Detect which cell encompasses the target text, then output its (x, y) center coordinate. 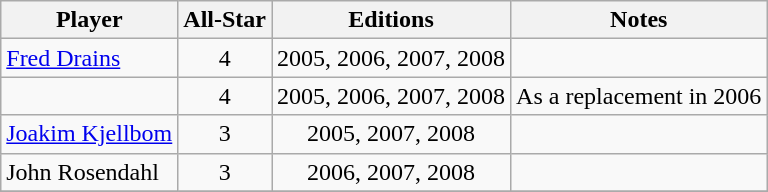
As a replacement in 2006 (639, 96)
Player (90, 20)
All-Star (225, 20)
Editions (392, 20)
John Rosendahl (90, 172)
Joakim Kjellbom (90, 134)
Fred Drains (90, 58)
2006, 2007, 2008 (392, 172)
Notes (639, 20)
2005, 2007, 2008 (392, 134)
